Capture the cell that displays the provided text and extract its (X, Y) central coordinate. 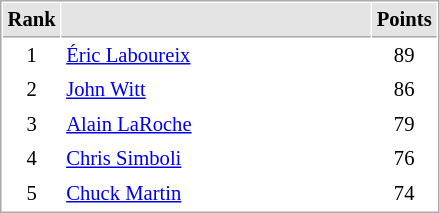
74 (404, 194)
5 (32, 194)
86 (404, 90)
John Witt (216, 90)
89 (404, 56)
Alain LaRoche (216, 124)
1 (32, 56)
Chuck Martin (216, 194)
2 (32, 90)
Rank (32, 20)
Éric Laboureix (216, 56)
76 (404, 158)
Chris Simboli (216, 158)
79 (404, 124)
4 (32, 158)
3 (32, 124)
Points (404, 20)
